Capture the cell that displays the provided text and extract its (X, Y) central coordinate. 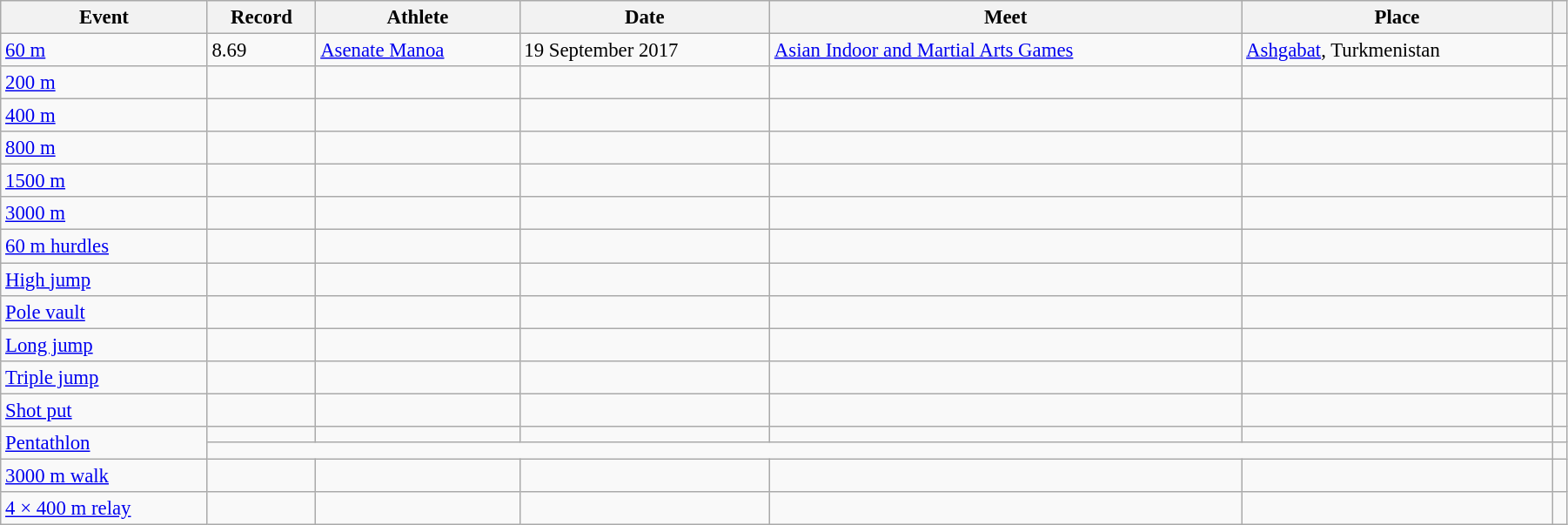
400 m (104, 116)
Event (104, 17)
3000 m walk (104, 475)
60 m hurdles (104, 246)
8.69 (261, 50)
Asian Indoor and Martial Arts Games (1006, 50)
3000 m (104, 213)
Record (261, 17)
Triple jump (104, 377)
Athlete (418, 17)
High jump (104, 279)
200 m (104, 83)
Pentathlon (104, 443)
60 m (104, 50)
Asenate Manoa (418, 50)
4 × 400 m relay (104, 508)
19 September 2017 (645, 50)
Shot put (104, 410)
1500 m (104, 181)
Pole vault (104, 312)
Long jump (104, 345)
800 m (104, 148)
Place (1397, 17)
Ashgabat, Turkmenistan (1397, 50)
Meet (1006, 17)
Date (645, 17)
